From the cell containing the given text, extract its center point as [x, y] coordinate. 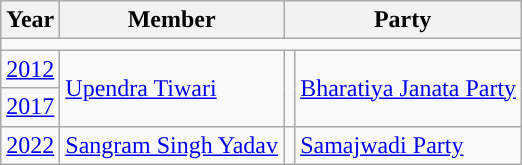
Member [172, 20]
Year [30, 20]
Sangram Singh Yadav [172, 145]
Party [403, 20]
2012 [30, 69]
Samajwadi Party [408, 145]
Bharatiya Janata Party [408, 88]
Upendra Tiwari [172, 88]
2022 [30, 145]
2017 [30, 107]
